Extract the [X, Y] coordinate from the center of the cell holding the provided text.  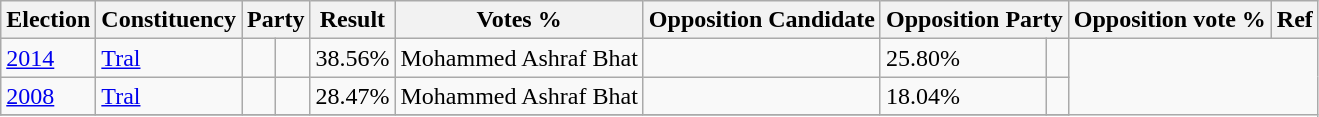
Result [352, 20]
25.80% [963, 58]
Opposition Candidate [762, 20]
28.47% [352, 96]
Constituency [169, 20]
Votes % [519, 20]
2014 [48, 58]
Opposition vote % [1170, 20]
2008 [48, 96]
Election [48, 20]
Ref [1294, 20]
Party [276, 20]
38.56% [352, 58]
Opposition Party [974, 20]
18.04% [963, 96]
